Extract the [X, Y] coordinate from the center of the cell holding the provided text.  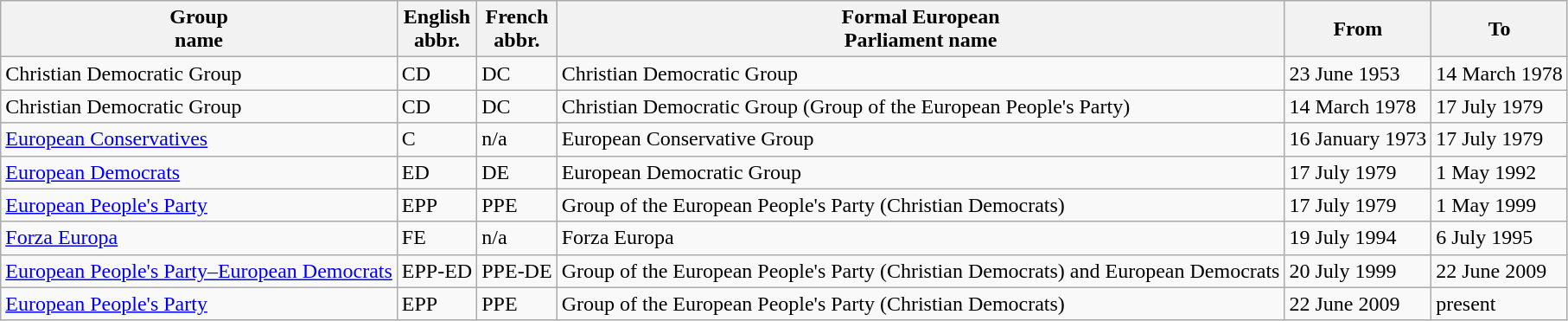
PPE-DE [517, 271]
Groupname [199, 29]
European Conservatives [199, 139]
European People's Party–European Democrats [199, 271]
Frenchabbr. [517, 29]
23 June 1953 [1358, 74]
European Democrats [199, 172]
European Conservative Group [921, 139]
ED [437, 172]
20 July 1999 [1358, 271]
FE [437, 238]
DE [517, 172]
6 July 1995 [1500, 238]
Christian Democratic Group (Group of the European People's Party) [921, 106]
Group of the European People's Party (Christian Democrats) and European Democrats [921, 271]
16 January 1973 [1358, 139]
1 May 1999 [1500, 205]
Formal EuropeanParliament name [921, 29]
1 May 1992 [1500, 172]
C [437, 139]
EPP-ED [437, 271]
Englishabbr. [437, 29]
European Democratic Group [921, 172]
19 July 1994 [1358, 238]
To [1500, 29]
From [1358, 29]
present [1500, 304]
